Detect which cell encompasses the target text, then output its (x, y) center coordinate. 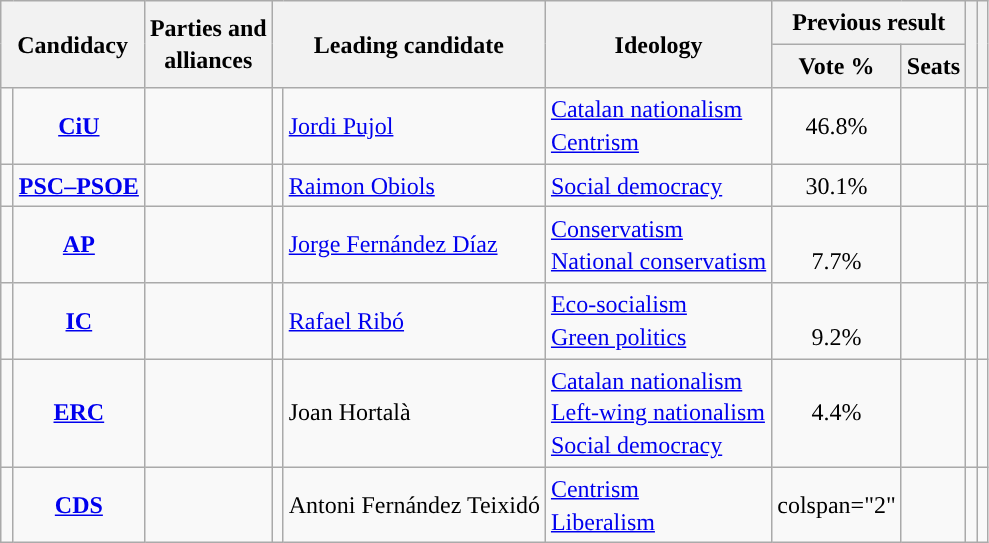
Catalan nationalismLeft-wing nationalismSocial democracy (658, 413)
Seats (933, 66)
ERC (78, 413)
Eco-socialismGreen politics (658, 321)
ConservatismNational conservatism (658, 245)
Vote % (837, 66)
Ideology (658, 44)
IC (78, 321)
Social democracy (658, 186)
AP (78, 245)
Joan Hortalà (414, 413)
PSC–PSOE (78, 186)
Jorge Fernández Díaz (414, 245)
30.1% (837, 186)
9.2% (837, 321)
Parties andalliances (208, 44)
CDS (78, 505)
CentrismLiberalism (658, 505)
Previous result (869, 22)
colspan="2" (837, 505)
Jordi Pujol (414, 126)
Leading candidate (408, 44)
46.8% (837, 126)
Rafael Ribó (414, 321)
Catalan nationalismCentrism (658, 126)
Candidacy (73, 44)
CiU (78, 126)
Antoni Fernández Teixidó (414, 505)
4.4% (837, 413)
Raimon Obiols (414, 186)
7.7% (837, 245)
